Return the [X, Y] coordinate for the center point of the cell that contains the specified text.  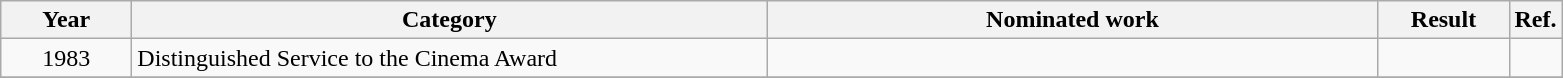
Distinguished Service to the Cinema Award [450, 58]
Ref. [1536, 20]
Nominated work [1072, 20]
Category [450, 20]
Result [1444, 20]
Year [66, 20]
1983 [66, 58]
